Find where the given text appears and provide that cell's center as [x, y] coordinate. 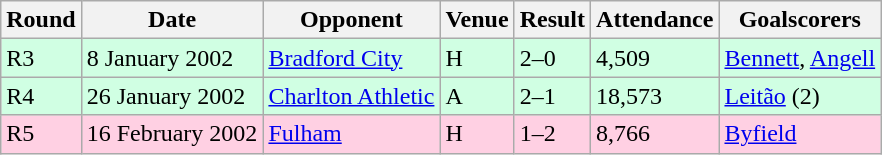
Charlton Athletic [352, 96]
16 February 2002 [172, 134]
1–2 [552, 134]
Round [41, 20]
18,573 [655, 96]
Leitão (2) [800, 96]
26 January 2002 [172, 96]
8 January 2002 [172, 58]
Venue [477, 20]
R5 [41, 134]
Date [172, 20]
Byfield [800, 134]
Opponent [352, 20]
Attendance [655, 20]
4,509 [655, 58]
A [477, 96]
Goalscorers [800, 20]
Fulham [352, 134]
8,766 [655, 134]
R3 [41, 58]
2–1 [552, 96]
Result [552, 20]
R4 [41, 96]
2–0 [552, 58]
Bradford City [352, 58]
Bennett, Angell [800, 58]
